Extract the [x, y] coordinate from the center of the cell holding the provided text.  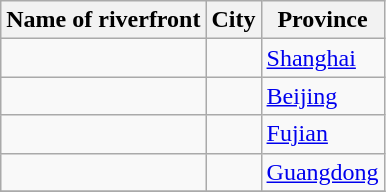
Shanghai [322, 58]
Beijing [322, 96]
Province [322, 20]
City [234, 20]
Fujian [322, 134]
Guangdong [322, 172]
Name of riverfront [104, 20]
